For the text-containing cell, return its midpoint in [x, y] coordinate format. 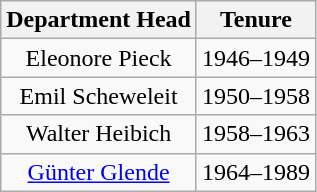
Eleonore Pieck [99, 58]
1946–1949 [256, 58]
Walter Heibich [99, 134]
Günter Glende [99, 172]
Tenure [256, 20]
1950–1958 [256, 96]
1958–1963 [256, 134]
Department Head [99, 20]
Emil Scheweleit [99, 96]
1964–1989 [256, 172]
